Extract the (X, Y) coordinate from the center of the cell holding the provided text.  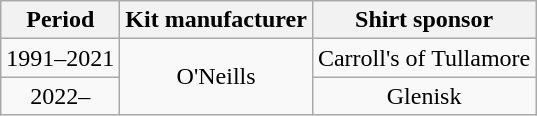
O'Neills (216, 77)
Kit manufacturer (216, 20)
Shirt sponsor (424, 20)
Glenisk (424, 96)
2022– (60, 96)
1991–2021 (60, 58)
Carroll's of Tullamore (424, 58)
Period (60, 20)
